Provide the (X, Y) coordinate of the cell's center where the given text is located.  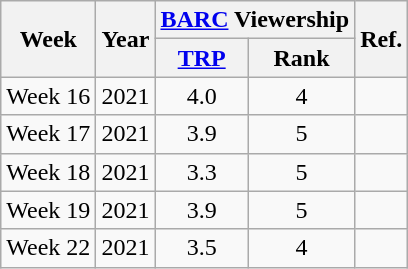
Week 16 (48, 96)
Week 22 (48, 248)
3.5 (202, 248)
Ref. (382, 39)
3.3 (202, 172)
4.0 (202, 96)
TRP (202, 58)
Week 18 (48, 172)
Rank (301, 58)
Week (48, 39)
Week 19 (48, 210)
Year (126, 39)
BARC Viewership (255, 20)
Week 17 (48, 134)
